Return (x, y) of the center of cell containing provided text 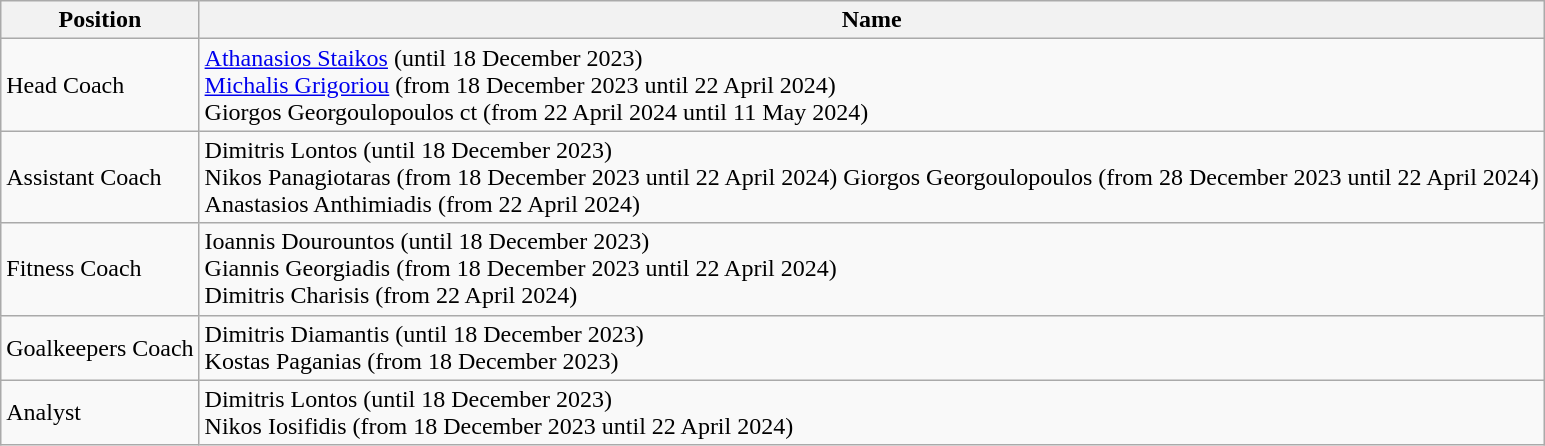
Goalkeepers Coach (100, 348)
Dimitris Lontos (until 18 December 2023)Nikos Iosifidis (from 18 December 2023 until 22 April 2024) (872, 412)
Position (100, 20)
Name (872, 20)
Dimitris Diamantis (until 18 December 2023)Kostas Paganias (from 18 December 2023) (872, 348)
Analyst (100, 412)
Assistant Coach (100, 177)
Fitness Coach (100, 269)
Head Coach (100, 85)
Ioannis Dourountos (until 18 December 2023)Giannis Georgiadis (from 18 December 2023 until 22 April 2024)Dimitris Charisis (from 22 April 2024) (872, 269)
